Provide the [x, y] coordinate of the cell's center where the given text is located.  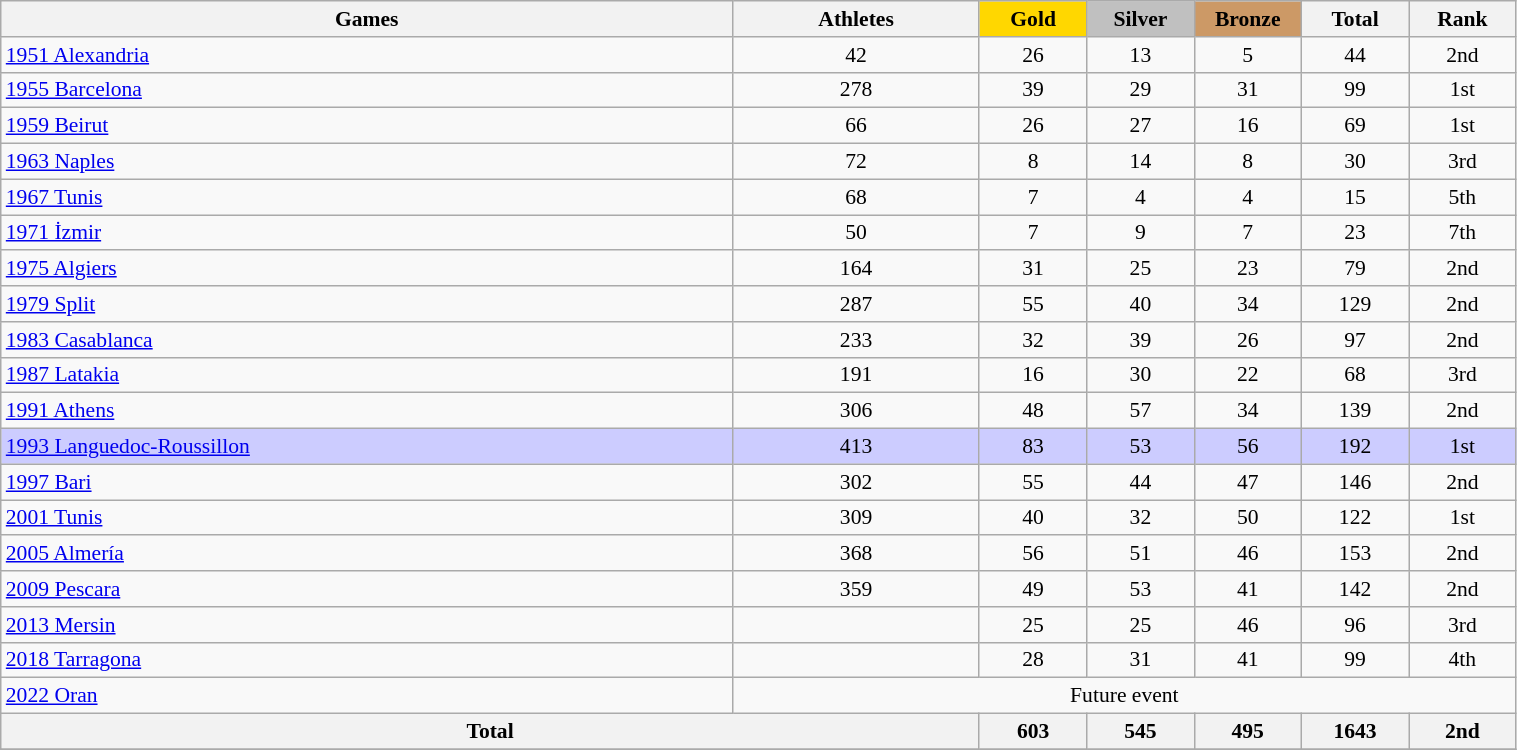
51 [1140, 554]
2009 Pescara [367, 589]
1993 Languedoc-Roussillon [367, 447]
192 [1354, 447]
1643 [1354, 732]
1991 Athens [367, 411]
1997 Bari [367, 482]
603 [1032, 732]
49 [1032, 589]
96 [1354, 625]
1959 Beirut [367, 126]
153 [1354, 554]
287 [856, 304]
142 [1354, 589]
28 [1032, 660]
Gold [1032, 19]
1983 Casablanca [367, 340]
66 [856, 126]
47 [1248, 482]
4th [1462, 660]
309 [856, 518]
79 [1354, 269]
1987 Latakia [367, 375]
122 [1354, 518]
545 [1140, 732]
2018 Tarragona [367, 660]
2022 Oran [367, 696]
1955 Barcelona [367, 90]
164 [856, 269]
14 [1140, 162]
83 [1032, 447]
1951 Alexandria [367, 55]
48 [1032, 411]
29 [1140, 90]
97 [1354, 340]
69 [1354, 126]
368 [856, 554]
57 [1140, 411]
359 [856, 589]
2013 Mersin [367, 625]
302 [856, 482]
2001 Tunis [367, 518]
139 [1354, 411]
191 [856, 375]
Rank [1462, 19]
27 [1140, 126]
1971 İzmir [367, 233]
233 [856, 340]
Silver [1140, 19]
1979 Split [367, 304]
146 [1354, 482]
1963 Naples [367, 162]
7th [1462, 233]
Games [367, 19]
306 [856, 411]
2005 Almería [367, 554]
5th [1462, 197]
15 [1354, 197]
5 [1248, 55]
22 [1248, 375]
413 [856, 447]
1975 Algiers [367, 269]
Bronze [1248, 19]
13 [1140, 55]
495 [1248, 732]
1967 Tunis [367, 197]
9 [1140, 233]
129 [1354, 304]
42 [856, 55]
278 [856, 90]
Athletes [856, 19]
Future event [1124, 696]
72 [856, 162]
